Return the [x, y] coordinate for the center point of the cell that contains the specified text.  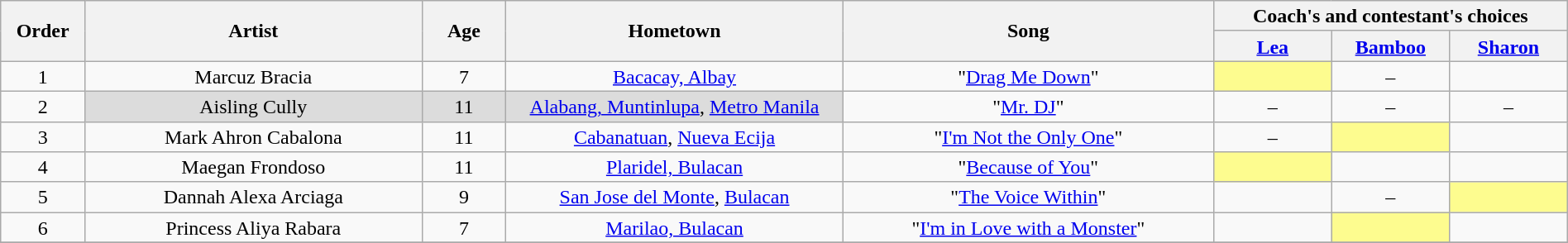
"Mr. DJ" [1028, 106]
Song [1028, 31]
Hometown [675, 31]
Mark Ahron Cabalona [253, 137]
"I'm Not the Only One" [1028, 137]
Dannah Alexa Arciaga [253, 197]
Order [43, 31]
Cabanatuan, Nueva Ecija [675, 137]
3 [43, 137]
5 [43, 197]
Princess Aliya Rabara [253, 228]
"Because of You" [1028, 167]
"Drag Me Down" [1028, 76]
Coach's and contestant's choices [1390, 17]
Lea [1272, 46]
Plaridel, Bulacan [675, 167]
Maegan Frondoso [253, 167]
9 [464, 197]
Artist [253, 31]
Marilao, Bulacan [675, 228]
Age [464, 31]
Bacacay, Albay [675, 76]
"The Voice Within" [1028, 197]
Alabang, Muntinlupa, Metro Manila [675, 106]
4 [43, 167]
2 [43, 106]
Aisling Cully [253, 106]
Sharon [1508, 46]
6 [43, 228]
Bamboo [1391, 46]
1 [43, 76]
San Jose del Monte, Bulacan [675, 197]
Marcuz Bracia [253, 76]
"I'm in Love with a Monster" [1028, 228]
